Find where the given text appears and provide that cell's center as [X, Y] coordinate. 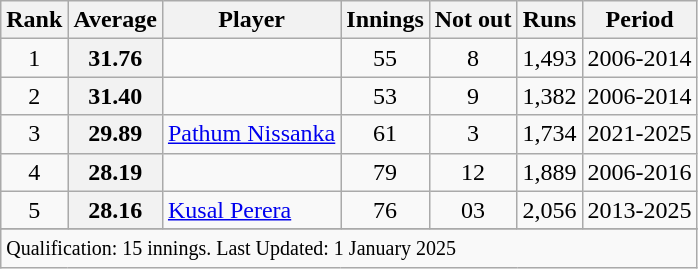
55 [385, 58]
76 [385, 210]
2 [34, 96]
1,734 [550, 134]
Player [251, 20]
1 [34, 58]
4 [34, 172]
8 [473, 58]
5 [34, 210]
Qualification: 15 innings. Last Updated: 1 January 2025 [349, 248]
Innings [385, 20]
28.19 [116, 172]
2021-2025 [640, 134]
Runs [550, 20]
1,493 [550, 58]
03 [473, 210]
28.16 [116, 210]
2,056 [550, 210]
1,382 [550, 96]
31.40 [116, 96]
53 [385, 96]
2013-2025 [640, 210]
31.76 [116, 58]
61 [385, 134]
Period [640, 20]
Pathum Nissanka [251, 134]
Not out [473, 20]
1,889 [550, 172]
29.89 [116, 134]
2006-2016 [640, 172]
9 [473, 96]
79 [385, 172]
Rank [34, 20]
Kusal Perera [251, 210]
Average [116, 20]
12 [473, 172]
